Extract the [x, y] coordinate from the center of the cell holding the provided text.  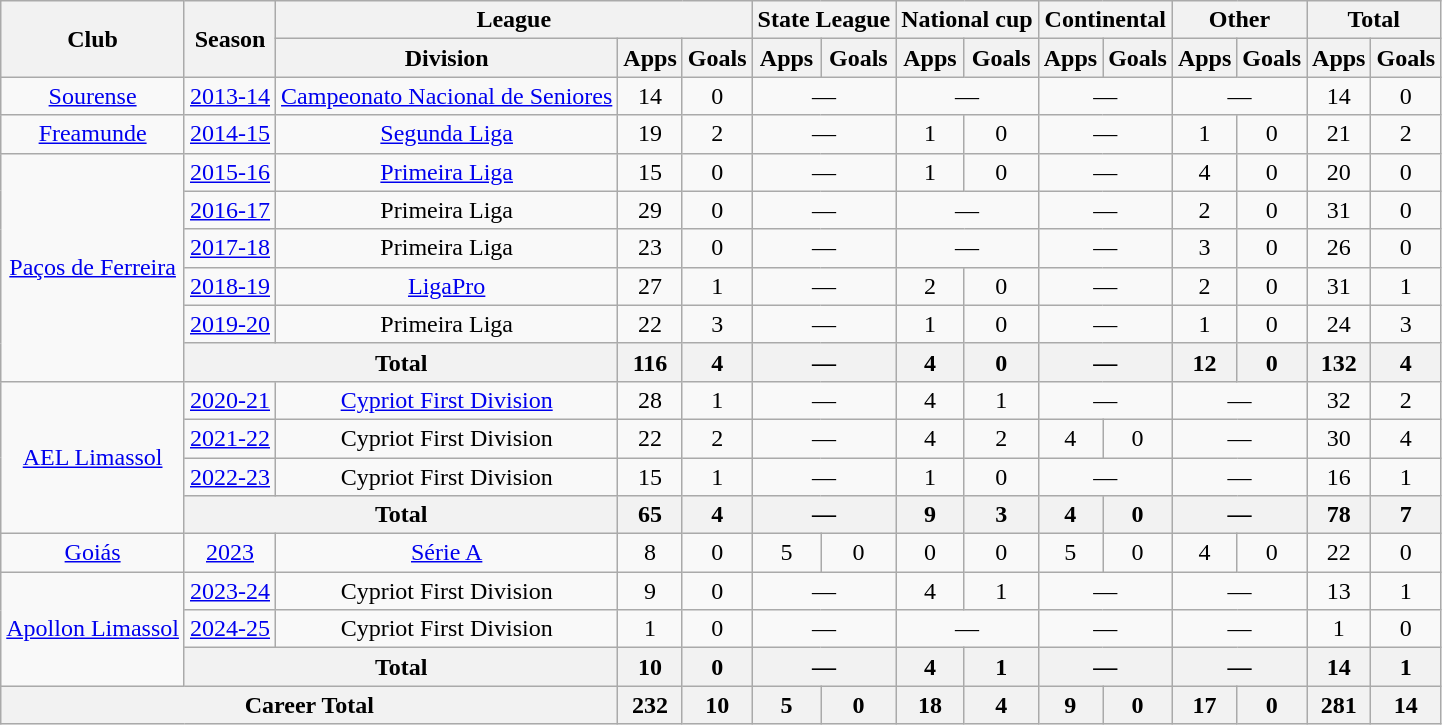
Other [1239, 20]
Série A [447, 553]
281 [1339, 705]
2014-15 [230, 134]
2019-20 [230, 324]
2018-19 [230, 286]
13 [1339, 591]
Segunda Liga [447, 134]
Club [93, 39]
Paços de Ferreira [93, 267]
19 [650, 134]
Campeonato Nacional de Seniores [447, 96]
29 [650, 210]
28 [650, 400]
17 [1204, 705]
Continental [1105, 20]
2015-16 [230, 172]
20 [1339, 172]
21 [1339, 134]
Division [447, 58]
2024-25 [230, 629]
132 [1339, 362]
16 [1339, 477]
30 [1339, 438]
2017-18 [230, 248]
Apollon Limassol [93, 629]
116 [650, 362]
7 [1406, 515]
18 [930, 705]
24 [1339, 324]
Season [230, 39]
2016-17 [230, 210]
26 [1339, 248]
78 [1339, 515]
2020-21 [230, 400]
League [514, 20]
12 [1204, 362]
2013-14 [230, 96]
23 [650, 248]
LigaPro [447, 286]
AEL Limassol [93, 457]
Sourense [93, 96]
2022-23 [230, 477]
32 [1339, 400]
2021-22 [230, 438]
Freamunde [93, 134]
27 [650, 286]
2023-24 [230, 591]
Goiás [93, 553]
Career Total [310, 705]
65 [650, 515]
2023 [230, 553]
8 [650, 553]
State League [824, 20]
National cup [967, 20]
232 [650, 705]
